Find where the given text appears and provide that cell's center as [x, y] coordinate. 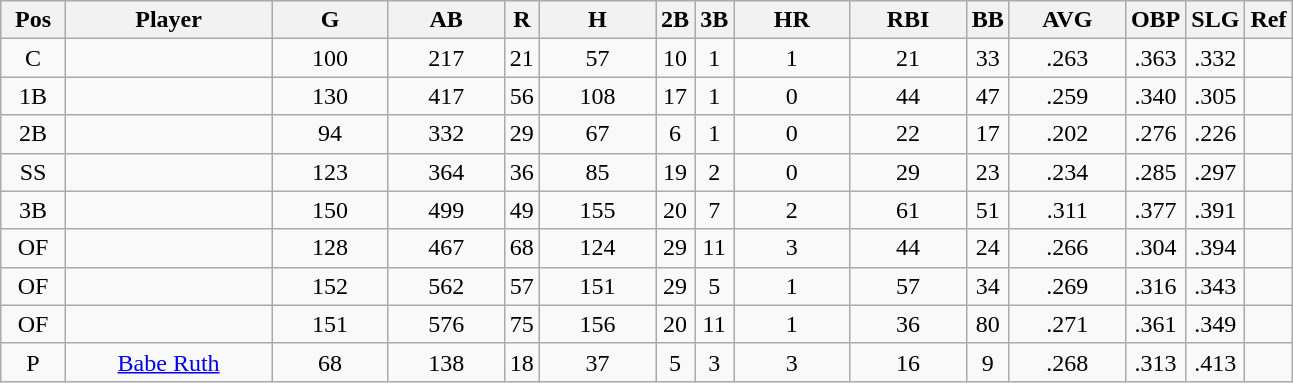
Ref [1268, 20]
49 [522, 210]
.266 [1067, 248]
.269 [1067, 286]
.304 [1155, 248]
332 [446, 134]
150 [330, 210]
.202 [1067, 134]
.259 [1067, 96]
.313 [1155, 362]
80 [988, 324]
HR [792, 20]
152 [330, 286]
RBI [908, 20]
.305 [1216, 96]
.234 [1067, 172]
56 [522, 96]
75 [522, 324]
16 [908, 362]
.377 [1155, 210]
100 [330, 58]
37 [597, 362]
138 [446, 362]
123 [330, 172]
.276 [1155, 134]
9 [988, 362]
AB [446, 20]
SLG [1216, 20]
130 [330, 96]
18 [522, 362]
.340 [1155, 96]
H [597, 20]
10 [676, 58]
22 [908, 134]
.343 [1216, 286]
.361 [1155, 324]
33 [988, 58]
24 [988, 248]
.271 [1067, 324]
.311 [1067, 210]
128 [330, 248]
576 [446, 324]
1B [34, 96]
.349 [1216, 324]
217 [446, 58]
364 [446, 172]
.316 [1155, 286]
OBP [1155, 20]
.413 [1216, 362]
.363 [1155, 58]
BB [988, 20]
P [34, 362]
108 [597, 96]
G [330, 20]
Player [168, 20]
417 [446, 96]
.332 [1216, 58]
R [522, 20]
.226 [1216, 134]
61 [908, 210]
7 [714, 210]
.391 [1216, 210]
94 [330, 134]
6 [676, 134]
.263 [1067, 58]
155 [597, 210]
124 [597, 248]
85 [597, 172]
SS [34, 172]
467 [446, 248]
19 [676, 172]
Babe Ruth [168, 362]
.394 [1216, 248]
51 [988, 210]
.285 [1155, 172]
.268 [1067, 362]
AVG [1067, 20]
.297 [1216, 172]
156 [597, 324]
562 [446, 286]
47 [988, 96]
C [34, 58]
499 [446, 210]
23 [988, 172]
67 [597, 134]
Pos [34, 20]
34 [988, 286]
